Return the [X, Y] coordinate for the center point of the cell that contains the specified text.  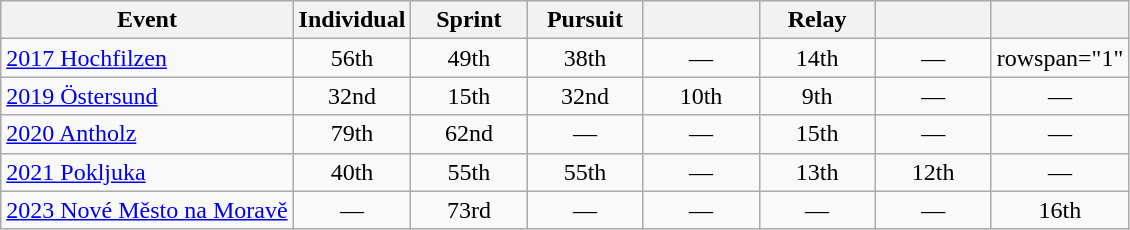
rowspan="1" [1060, 58]
38th [585, 58]
2019 Östersund [147, 96]
Individual [352, 20]
9th [817, 96]
Pursuit [585, 20]
Relay [817, 20]
79th [352, 134]
14th [817, 58]
49th [469, 58]
73rd [469, 210]
2021 Pokljuka [147, 172]
Event [147, 20]
13th [817, 172]
62nd [469, 134]
2017 Hochfilzen [147, 58]
40th [352, 172]
16th [1060, 210]
Sprint [469, 20]
10th [701, 96]
56th [352, 58]
2020 Antholz [147, 134]
2023 Nové Město na Moravě [147, 210]
12th [933, 172]
